Scan for the cell matching the given text and deliver its [x, y] coordinate at center. 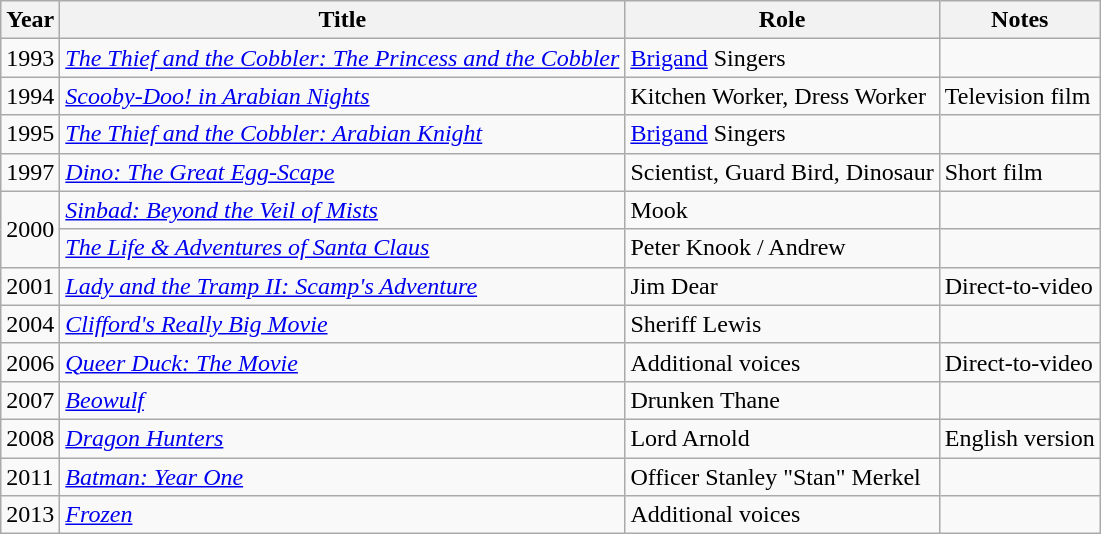
Title [342, 20]
Lady and the Tramp II: Scamp's Adventure [342, 286]
Clifford's Really Big Movie [342, 324]
2006 [30, 362]
1993 [30, 58]
1995 [30, 134]
Kitchen Worker, Dress Worker [782, 96]
Television film [1020, 96]
2013 [30, 515]
Officer Stanley "Stan" Merkel [782, 477]
Dino: The Great Egg-Scape [342, 172]
The Thief and the Cobbler: Arabian Knight [342, 134]
Beowulf [342, 400]
The Life & Adventures of Santa Claus [342, 248]
1994 [30, 96]
Peter Knook / Andrew [782, 248]
Drunken Thane [782, 400]
Batman: Year One [342, 477]
Role [782, 20]
Jim Dear [782, 286]
2011 [30, 477]
1997 [30, 172]
The Thief and the Cobbler: The Princess and the Cobbler [342, 58]
Dragon Hunters [342, 438]
2001 [30, 286]
2008 [30, 438]
2004 [30, 324]
Lord Arnold [782, 438]
Scooby-Doo! in Arabian Nights [342, 96]
2000 [30, 229]
Scientist, Guard Bird, Dinosaur [782, 172]
Queer Duck: The Movie [342, 362]
Sheriff Lewis [782, 324]
2007 [30, 400]
Year [30, 20]
Mook [782, 210]
Sinbad: Beyond the Veil of Mists [342, 210]
Frozen [342, 515]
Notes [1020, 20]
English version [1020, 438]
Short film [1020, 172]
